Determine the [x, y] coordinate at the center of the cell enclosing the given text.  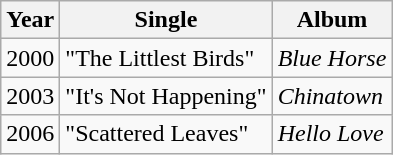
"The Littlest Birds" [166, 58]
2000 [30, 58]
"It's Not Happening" [166, 96]
Single [166, 20]
Chinatown [332, 96]
Album [332, 20]
"Scattered Leaves" [166, 134]
Year [30, 20]
Hello Love [332, 134]
2003 [30, 96]
Blue Horse [332, 58]
2006 [30, 134]
